Return [x, y] of the center of cell containing provided text 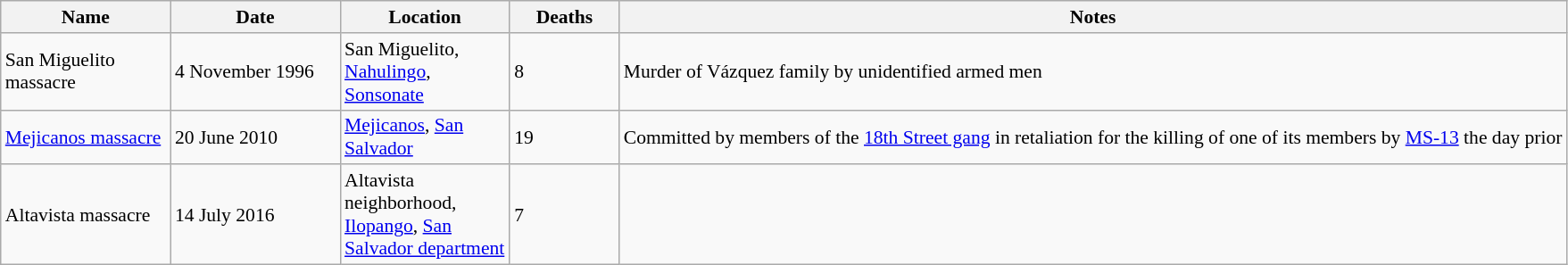
Mejicanos massacre [86, 137]
Altavista neighborhood, Ilopango, San Salvador department [425, 215]
Murder of Vázquez family by unidentified armed men [1093, 71]
San Miguelito massacre [86, 71]
7 [564, 215]
Name [86, 17]
14 July 2016 [255, 215]
Date [255, 17]
Committed by members of the 18th Street gang in retaliation for the killing of one of its members by MS-13 the day prior [1093, 137]
Altavista massacre [86, 215]
19 [564, 137]
Deaths [564, 17]
Mejicanos, San Salvador [425, 137]
Location [425, 17]
San Miguelito, Nahulingo, Sonsonate [425, 71]
8 [564, 71]
20 June 2010 [255, 137]
Notes [1093, 17]
4 November 1996 [255, 71]
